Return (x, y) of the center of cell containing provided text 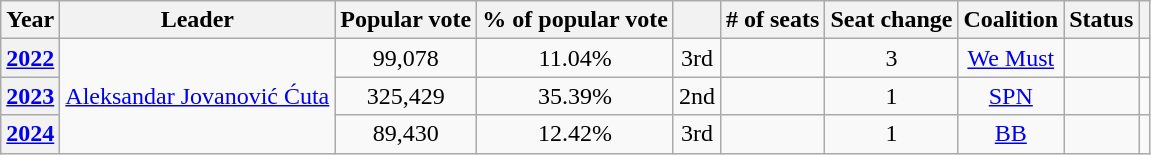
2024 (30, 134)
2023 (30, 96)
Popular vote (406, 20)
89,430 (406, 134)
2nd (696, 96)
% of popular vote (576, 20)
35.39% (576, 96)
2022 (30, 58)
99,078 (406, 58)
3 (892, 58)
Aleksandar Jovanović Ćuta (198, 96)
325,429 (406, 96)
Status (1102, 20)
Leader (198, 20)
Seat change (892, 20)
Coalition (1011, 20)
SPN (1011, 96)
# of seats (772, 20)
We Must (1011, 58)
Year (30, 20)
11.04% (576, 58)
BB (1011, 134)
12.42% (576, 134)
